Identify which cell holds the provided text, then report its (x, y) central coordinate. 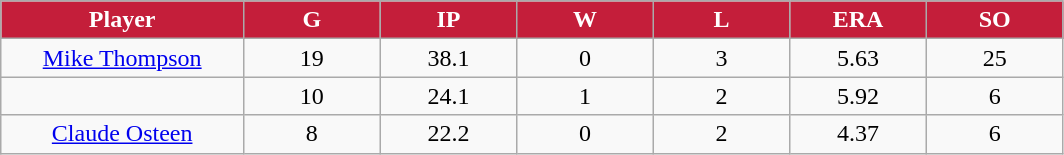
G (312, 20)
19 (312, 58)
4.37 (858, 134)
10 (312, 96)
L (722, 20)
3 (722, 58)
Player (122, 20)
W (586, 20)
25 (994, 58)
Claude Osteen (122, 134)
SO (994, 20)
22.2 (448, 134)
5.63 (858, 58)
1 (586, 96)
5.92 (858, 96)
IP (448, 20)
8 (312, 134)
24.1 (448, 96)
Mike Thompson (122, 58)
38.1 (448, 58)
ERA (858, 20)
